Pinpoint the cell where the given text exists, returning its [X, Y] midpoint coordinate. 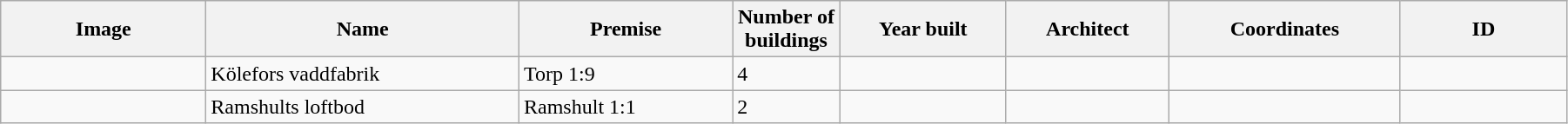
4 [787, 74]
Ramshults loftbod [363, 107]
Year built [922, 29]
Coordinates [1284, 29]
Image [104, 29]
Ramshult 1:1 [627, 107]
Kölefors vaddfabrik [363, 74]
ID [1483, 29]
Number ofbuildings [787, 29]
Premise [627, 29]
Torp 1:9 [627, 74]
2 [787, 107]
Architect [1088, 29]
Name [363, 29]
